Search for the cell housing the specified text and yield its (X, Y) center coordinate. 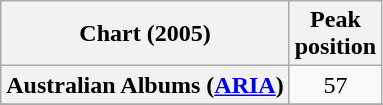
57 (335, 85)
Peakposition (335, 34)
Chart (2005) (145, 34)
Australian Albums (ARIA) (145, 85)
